Pinpoint the cell where the given text exists, returning its [x, y] midpoint coordinate. 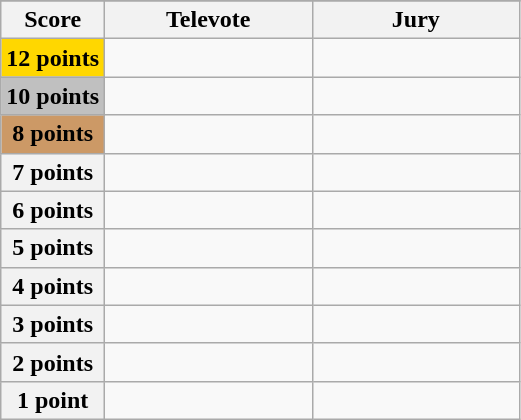
8 points [53, 134]
Jury [416, 20]
2 points [53, 362]
Score [53, 20]
3 points [53, 324]
Televote [209, 20]
1 point [53, 400]
6 points [53, 210]
5 points [53, 248]
10 points [53, 96]
7 points [53, 172]
12 points [53, 58]
4 points [53, 286]
